Return [X, Y] of the center of cell containing provided text 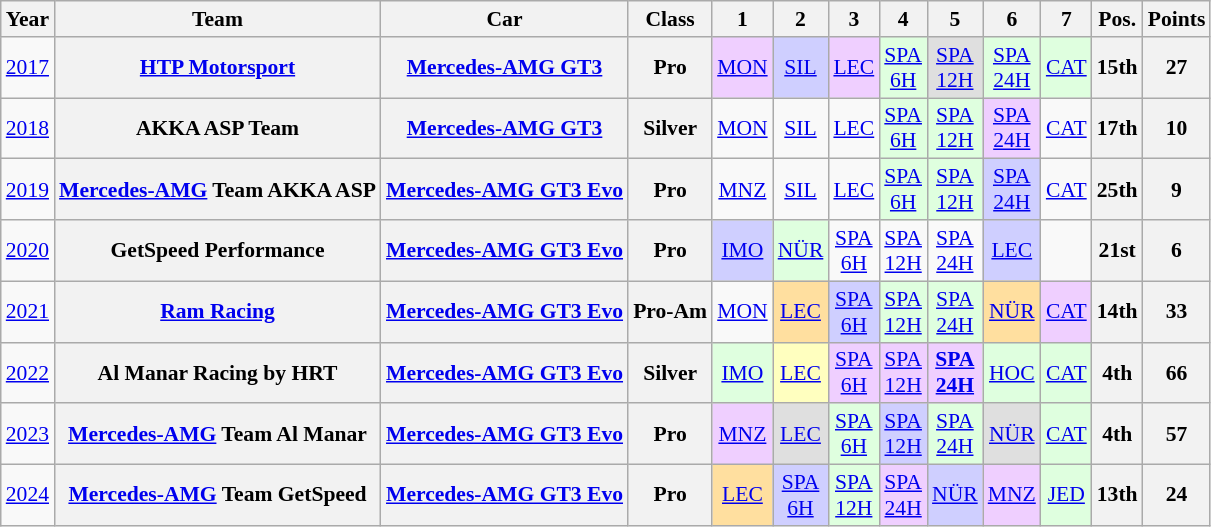
7 [1066, 19]
24 [1177, 496]
57 [1177, 434]
2017 [28, 68]
2020 [28, 250]
2018 [28, 128]
2021 [28, 312]
9 [1177, 190]
JED [1066, 496]
Year [28, 19]
14th [1118, 312]
HOC [1012, 372]
2024 [28, 496]
10 [1177, 128]
5 [955, 19]
3 [854, 19]
Pro-Am [670, 312]
GetSpeed Performance [218, 250]
25th [1118, 190]
Team [218, 19]
4 [903, 19]
AKKA ASP Team [218, 128]
1 [742, 19]
Mercedes-AMG Team GetSpeed [218, 496]
Pos. [1118, 19]
13th [1118, 496]
2 [801, 19]
2023 [28, 434]
2022 [28, 372]
66 [1177, 372]
HTP Motorsport [218, 68]
Mercedes-AMG Team Al Manar [218, 434]
Ram Racing [218, 312]
Points [1177, 19]
21st [1118, 250]
27 [1177, 68]
Al Manar Racing by HRT [218, 372]
Car [504, 19]
2019 [28, 190]
15th [1118, 68]
Class [670, 19]
33 [1177, 312]
17th [1118, 128]
Mercedes-AMG Team AKKA ASP [218, 190]
